Return [X, Y] of the center of cell containing provided text 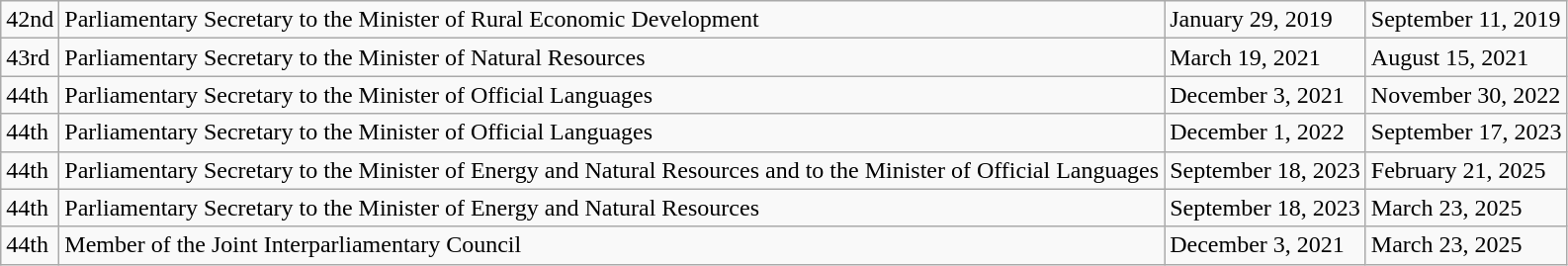
January 29, 2019 [1265, 20]
43rd [30, 57]
Member of the Joint Interparliamentary Council [612, 245]
Parliamentary Secretary to the Minister of Rural Economic Development [612, 20]
March 19, 2021 [1265, 57]
Parliamentary Secretary to the Minister of Energy and Natural Resources [612, 208]
February 21, 2025 [1466, 170]
September 11, 2019 [1466, 20]
42nd [30, 20]
December 1, 2022 [1265, 133]
Parliamentary Secretary to the Minister of Natural Resources [612, 57]
August 15, 2021 [1466, 57]
September 17, 2023 [1466, 133]
Parliamentary Secretary to the Minister of Energy and Natural Resources and to the Minister of Official Languages [612, 170]
November 30, 2022 [1466, 95]
